Determine the (X, Y) coordinate at the center of the cell enclosing the given text.  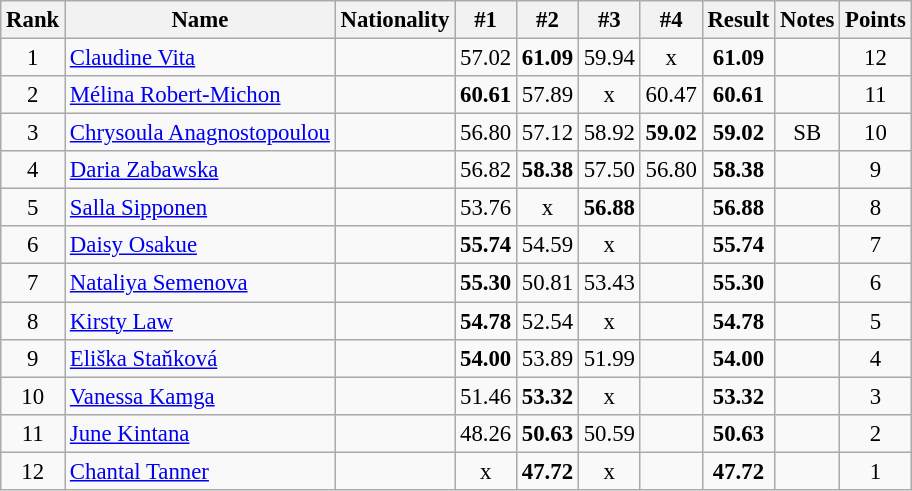
#1 (486, 20)
54.59 (548, 245)
Salla Sipponen (200, 208)
48.26 (486, 433)
Nataliya Semenova (200, 283)
53.43 (609, 283)
Result (738, 20)
51.46 (486, 396)
58.92 (609, 133)
57.89 (548, 95)
Nationality (394, 20)
50.59 (609, 433)
Daisy Osakue (200, 245)
#3 (609, 20)
53.89 (548, 358)
Name (200, 20)
60.47 (671, 95)
SB (808, 133)
57.50 (609, 170)
Notes (808, 20)
#2 (548, 20)
#4 (671, 20)
Points (876, 20)
Rank (33, 20)
Chantal Tanner (200, 471)
59.94 (609, 58)
Chrysoula Anagnostopoulou (200, 133)
53.76 (486, 208)
57.12 (548, 133)
Claudine Vita (200, 58)
56.82 (486, 170)
Vanessa Kamga (200, 396)
Kirsty Law (200, 321)
Mélina Robert-Michon (200, 95)
Daria Zabawska (200, 170)
50.81 (548, 283)
57.02 (486, 58)
June Kintana (200, 433)
52.54 (548, 321)
51.99 (609, 358)
Eliška Staňková (200, 358)
